Scan for the cell matching the given text and deliver its [X, Y] coordinate at center. 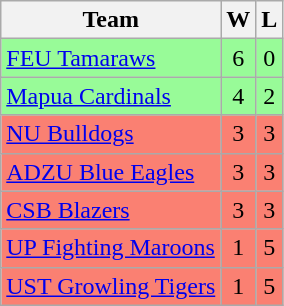
UST Growling Tigers [111, 286]
CSB Blazers [111, 210]
ADZU Blue Eagles [111, 172]
Team [111, 20]
L [270, 20]
FEU Tamaraws [111, 58]
UP Fighting Maroons [111, 248]
NU Bulldogs [111, 134]
2 [270, 96]
4 [238, 96]
Mapua Cardinals [111, 96]
6 [238, 58]
0 [270, 58]
W [238, 20]
